Output the [X, Y] coordinate of the center of the cell containing the given text.  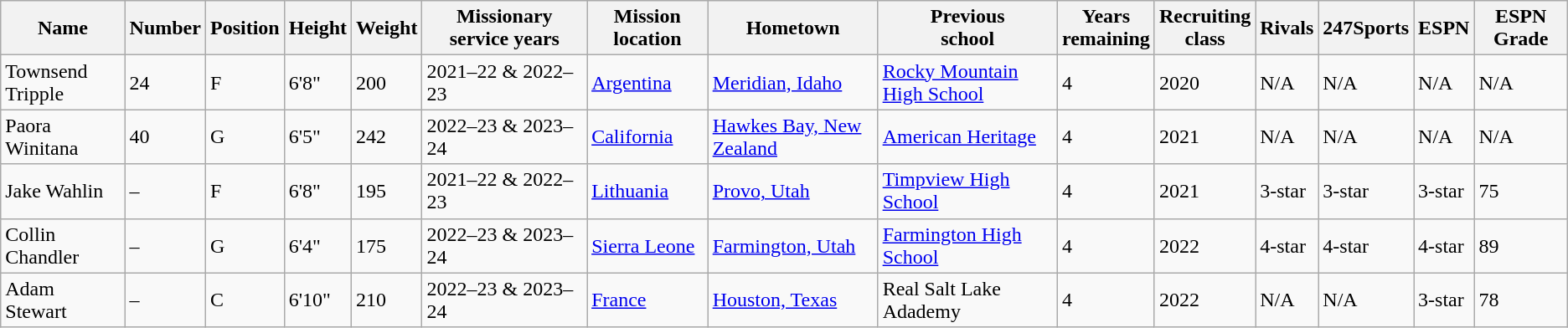
ESPN [1444, 28]
Houston, Texas [792, 300]
Townsend Tripple [63, 82]
Paora Winitana [63, 137]
Farmington High School [967, 246]
Lithuania [648, 191]
California [648, 137]
Rocky Mountain High School [967, 82]
Adam Stewart [63, 300]
Recruitingclass [1204, 28]
American Heritage [967, 137]
France [648, 300]
Previousschool [967, 28]
Farmington, Utah [792, 246]
6'5" [317, 137]
6'10" [317, 300]
210 [387, 300]
Provo, Utah [792, 191]
Rivals [1287, 28]
200 [387, 82]
Hometown [792, 28]
Mission location [648, 28]
78 [1521, 300]
242 [387, 137]
ESPN Grade [1521, 28]
Real Salt Lake Adademy [967, 300]
Sierra Leone [648, 246]
Yearsremaining [1106, 28]
6'4" [317, 246]
175 [387, 246]
Jake Wahlin [63, 191]
Position [245, 28]
24 [165, 82]
Missionary service years [504, 28]
247Sports [1366, 28]
Meridian, Idaho [792, 82]
2020 [1204, 82]
Name [63, 28]
40 [165, 137]
Number [165, 28]
195 [387, 191]
Hawkes Bay, New Zealand [792, 137]
Argentina [648, 82]
Collin Chandler [63, 246]
Weight [387, 28]
75 [1521, 191]
89 [1521, 246]
Height [317, 28]
Timpview High School [967, 191]
C [245, 300]
